Pinpoint the cell where the given text exists, returning its (X, Y) midpoint coordinate. 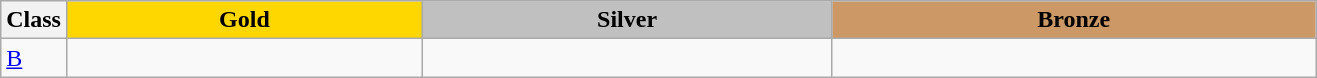
Gold (244, 20)
Class (34, 20)
Bronze (1074, 20)
Silver (626, 20)
B (34, 58)
